Provide the (x, y) coordinate of the cell's center where the given text is located.  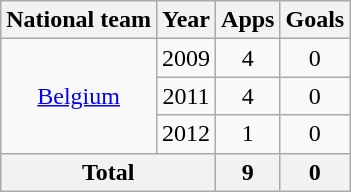
Apps (248, 20)
Belgium (79, 96)
2009 (186, 58)
Year (186, 20)
9 (248, 172)
2012 (186, 134)
Total (108, 172)
Goals (315, 20)
National team (79, 20)
1 (248, 134)
2011 (186, 96)
